Identify which cell holds the provided text, then report its [x, y] central coordinate. 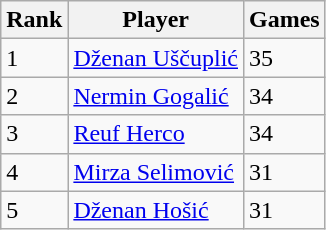
3 [34, 134]
Dženan Uščuplić [156, 58]
Mirza Selimović [156, 172]
2 [34, 96]
4 [34, 172]
Games [285, 20]
Rank [34, 20]
Player [156, 20]
Nermin Gogalić [156, 96]
35 [285, 58]
Dženan Hošić [156, 210]
5 [34, 210]
1 [34, 58]
Reuf Herco [156, 134]
